Provide the [X, Y] coordinate of the cell's center where the given text is located.  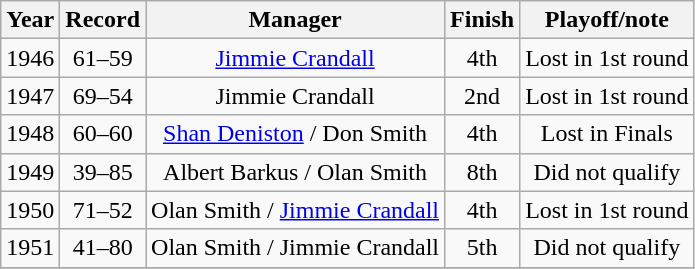
1950 [30, 210]
Albert Barkus / Olan Smith [296, 172]
Shan Deniston / Don Smith [296, 134]
Lost in Finals [607, 134]
1949 [30, 172]
71–52 [103, 210]
Record [103, 20]
Year [30, 20]
Finish [482, 20]
Manager [296, 20]
69–54 [103, 96]
1947 [30, 96]
39–85 [103, 172]
41–80 [103, 248]
1948 [30, 134]
8th [482, 172]
61–59 [103, 58]
1946 [30, 58]
2nd [482, 96]
60–60 [103, 134]
1951 [30, 248]
Playoff/note [607, 20]
5th [482, 248]
